Determine the [X, Y] coordinate at the center of the cell enclosing the given text.  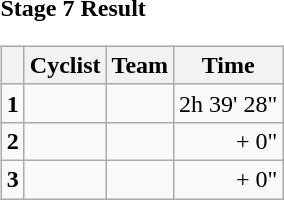
Time [228, 65]
2 [12, 141]
2h 39' 28" [228, 103]
Cyclist [65, 65]
1 [12, 103]
3 [12, 179]
Team [140, 65]
